Determine the [X, Y] coordinate at the center of the cell enclosing the given text.  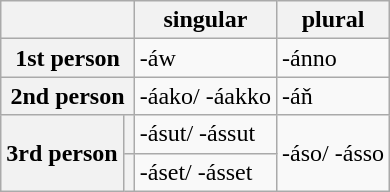
3rd person [62, 153]
-áso/ -ásso [334, 153]
-áw [205, 58]
-ásut/ -ássut [205, 134]
-áako/ -áakko [205, 96]
singular [205, 20]
-áset/ -ásset [205, 172]
-áň [334, 96]
-ánno [334, 58]
plural [334, 20]
1st person [68, 58]
2nd person [68, 96]
